Capture the cell that displays the provided text and extract its [X, Y] central coordinate. 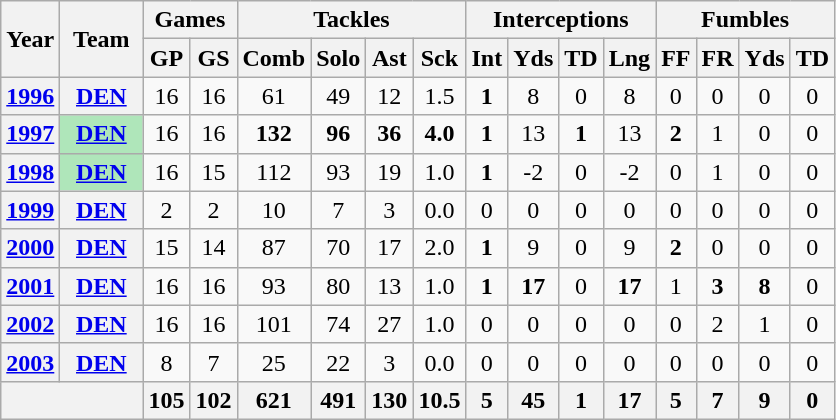
FF [676, 58]
1999 [30, 210]
105 [166, 400]
Comb [274, 58]
GP [166, 58]
80 [338, 286]
132 [274, 134]
74 [338, 324]
36 [390, 134]
102 [214, 400]
2003 [30, 362]
4.0 [440, 134]
Sck [440, 58]
10 [274, 210]
130 [390, 400]
1996 [30, 96]
Team [102, 39]
2002 [30, 324]
19 [390, 172]
Int [487, 58]
27 [390, 324]
101 [274, 324]
2000 [30, 248]
45 [534, 400]
Solo [338, 58]
2001 [30, 286]
12 [390, 96]
10.5 [440, 400]
22 [338, 362]
Tackles [352, 20]
96 [338, 134]
Games [190, 20]
GS [214, 58]
2.0 [440, 248]
70 [338, 248]
Year [30, 39]
61 [274, 96]
112 [274, 172]
Lng [629, 58]
491 [338, 400]
1998 [30, 172]
Fumbles [746, 20]
87 [274, 248]
FR [718, 58]
49 [338, 96]
Ast [390, 58]
25 [274, 362]
Interceptions [561, 20]
621 [274, 400]
14 [214, 248]
1.5 [440, 96]
1997 [30, 134]
